Capture the cell that displays the provided text and extract its (x, y) central coordinate. 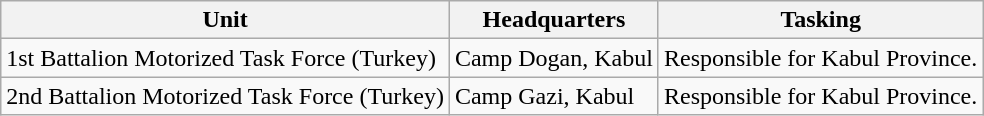
Camp Dogan, Kabul (554, 58)
1st Battalion Motorized Task Force (Turkey) (226, 58)
Tasking (820, 20)
Camp Gazi, Kabul (554, 96)
2nd Battalion Motorized Task Force (Turkey) (226, 96)
Unit (226, 20)
Headquarters (554, 20)
